Provide the [x, y] coordinate of the cell's center where the given text is located.  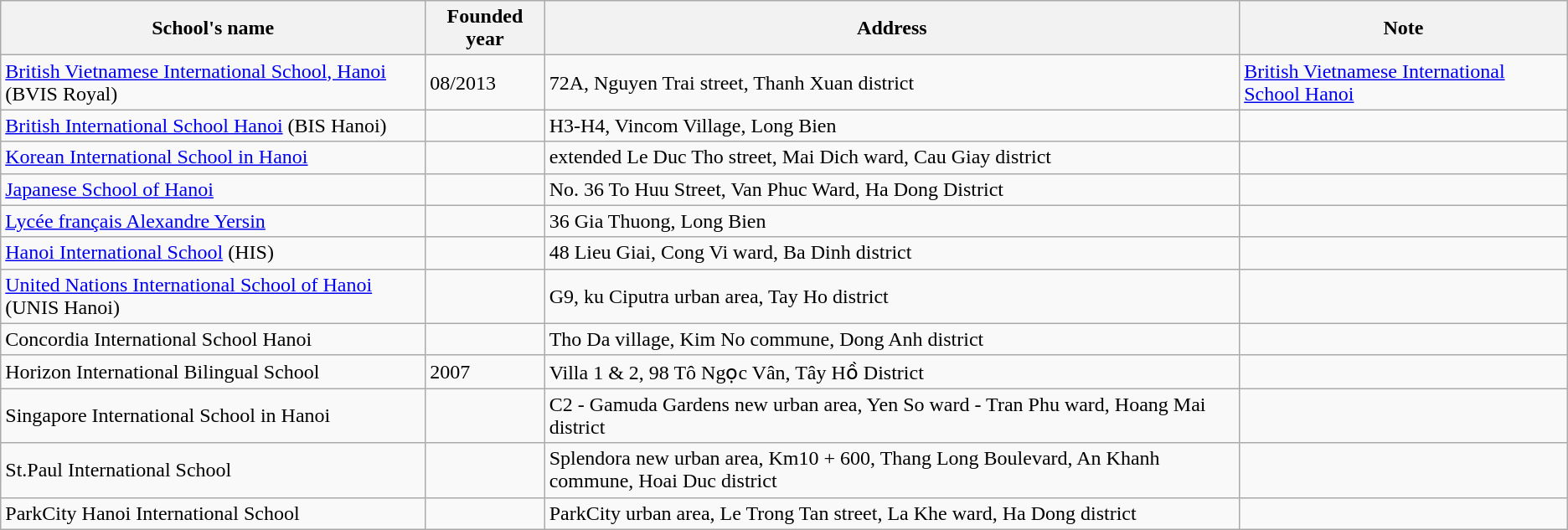
Note [1404, 28]
72A, Nguyen Trai street, Thanh Xuan district [892, 82]
Singapore International School in Hanoi [213, 415]
Address [892, 28]
Japanese School of Hanoi [213, 189]
Splendora new urban area, Km10 + 600, Thang Long Boulevard, An Khanh commune, Hoai Duc district [892, 471]
United Nations International School of Hanoi(UNIS Hanoi) [213, 296]
Concordia International School Hanoi [213, 339]
ParkCity Hanoi International School [213, 513]
School's name [213, 28]
48 Lieu Giai, Cong Vi ward, Ba Dinh district [892, 253]
No. 36 To Huu Street, Van Phuc Ward, Ha Dong District [892, 189]
British Vietnamese International School Hanoi [1404, 82]
Korean International School in Hanoi [213, 157]
2007 [485, 372]
G9, ku Ciputra urban area, Tay Ho district [892, 296]
ParkCity urban area, Le Trong Tan street, La Khe ward, Ha Dong district [892, 513]
H3-H4, Vincom Village, Long Bien [892, 126]
Tho Da village, Kim No commune, Dong Anh district [892, 339]
Hanoi International School (HIS) [213, 253]
36 Gia Thuong, Long Bien [892, 221]
British Vietnamese International School, Hanoi (BVIS Royal) [213, 82]
C2 - Gamuda Gardens new urban area, Yen So ward - Tran Phu ward, Hoang Mai district [892, 415]
Villa 1 & 2, 98 Tô Ngọc Vân, Tây Hồ District [892, 372]
British International School Hanoi (BIS Hanoi) [213, 126]
St.Paul International School [213, 471]
Lycée français Alexandre Yersin [213, 221]
Horizon International Bilingual School [213, 372]
extended Le Duc Tho street, Mai Dich ward, Cau Giay district [892, 157]
08/2013 [485, 82]
Founded year [485, 28]
